Extract the (X, Y) coordinate from the center of the cell holding the provided text.  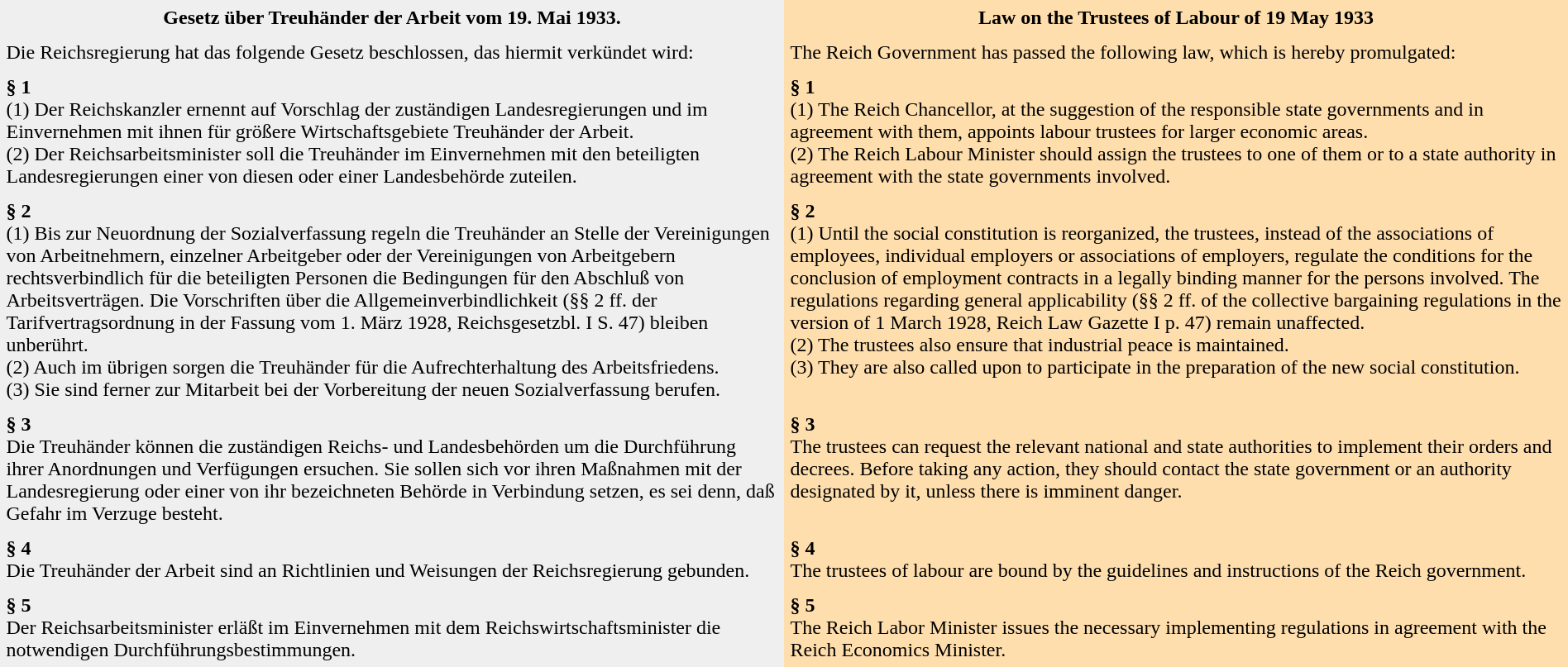
§ 4The trustees of labour are bound by the guidelines and instructions of the Reich government. (1176, 559)
§ 4Die Treuhänder der Arbeit sind an Richtlinien und Weisungen der Reichsregierung gebunden. (392, 559)
Law on the Trustees of Labour of 19 May 1933 (1176, 17)
Die Reichsregierung hat das folgende Gesetz beschlossen, das hiermit verkündet wird: (392, 52)
§ 5Der Reichsarbeitsminister erläßt im Einvernehmen mit dem Reichswirtschaftsminister die notwendigen Durchführungsbestimmungen. (392, 627)
§ 5The Reich Labor Minister issues the necessary implementing regulations in agreement with the Reich Economics Minister. (1176, 627)
Gesetz über Treuhänder der Arbeit vom 19. Mai 1933. (392, 17)
The Reich Government has passed the following law, which is hereby promulgated: (1176, 52)
